From the cell containing the given text, extract its center point as (X, Y) coordinate. 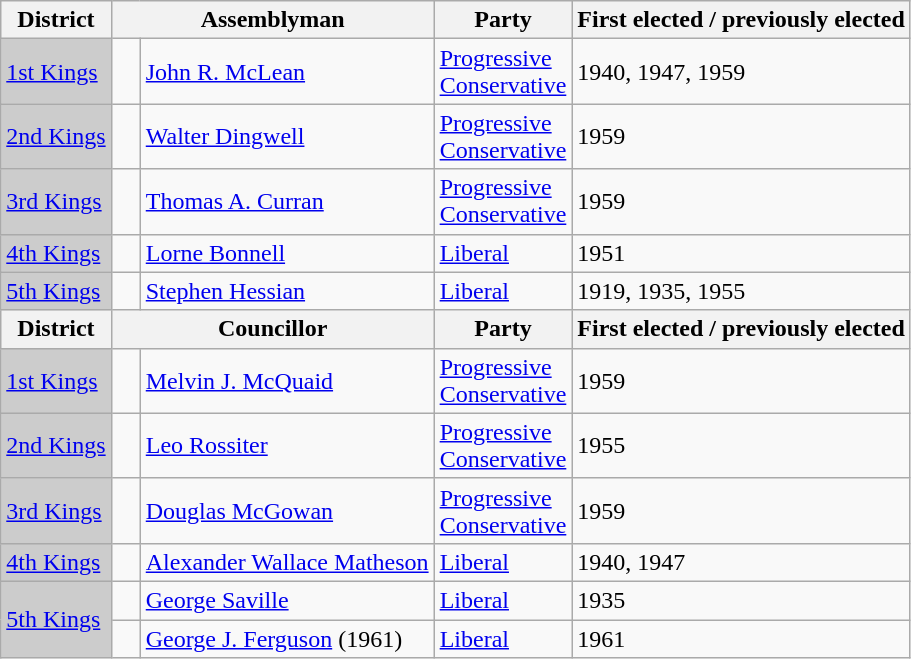
1940, 1947, 1959 (742, 72)
George J. Ferguson (1961) (287, 639)
Councillor (272, 329)
1940, 1947 (742, 562)
Assemblyman (272, 20)
John R. McLean (287, 72)
Lorne Bonnell (287, 253)
Melvin J. McQuaid (287, 380)
1935 (742, 600)
Leo Rossiter (287, 446)
1951 (742, 253)
Douglas McGowan (287, 510)
1919, 1935, 1955 (742, 291)
1961 (742, 639)
Walter Dingwell (287, 136)
1955 (742, 446)
Thomas A. Curran (287, 202)
Alexander Wallace Matheson (287, 562)
Stephen Hessian (287, 291)
George Saville (287, 600)
